Provide the (X, Y) coordinate of the cell's center where the given text is located.  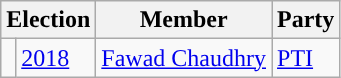
Fawad Chaudhry (184, 58)
2018 (56, 58)
Member (184, 20)
PTI (306, 58)
Party (306, 20)
Election (48, 20)
